Output the (X, Y) coordinate of the center of the cell containing the given text.  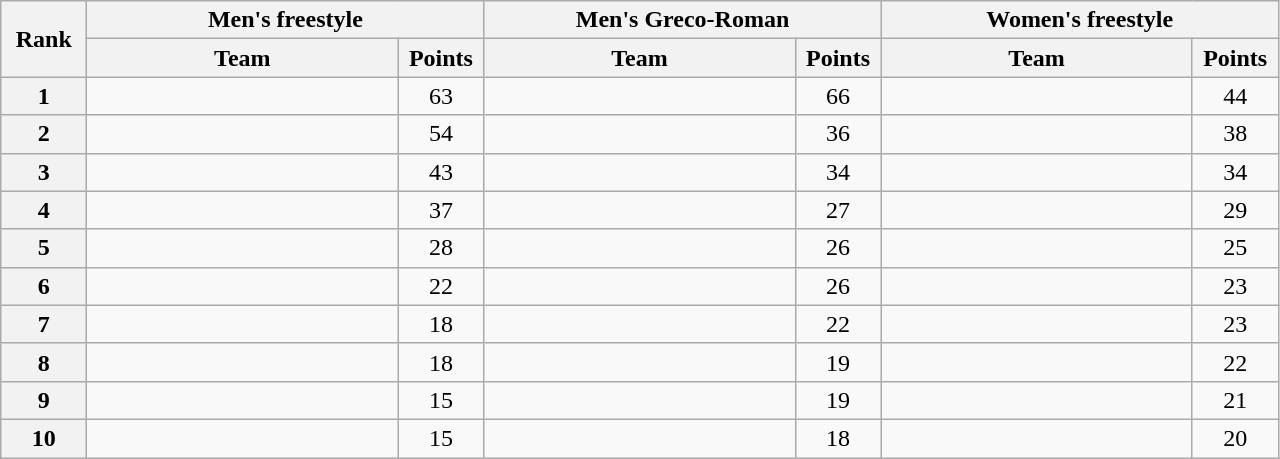
Women's freestyle (1080, 20)
29 (1235, 210)
4 (44, 210)
3 (44, 172)
8 (44, 362)
44 (1235, 96)
7 (44, 324)
37 (441, 210)
9 (44, 400)
Men's freestyle (286, 20)
5 (44, 248)
2 (44, 134)
10 (44, 438)
Rank (44, 39)
63 (441, 96)
28 (441, 248)
43 (441, 172)
6 (44, 286)
20 (1235, 438)
27 (838, 210)
54 (441, 134)
1 (44, 96)
25 (1235, 248)
66 (838, 96)
Men's Greco-Roman (682, 20)
36 (838, 134)
21 (1235, 400)
38 (1235, 134)
